Identify which cell holds the provided text, then report its [X, Y] central coordinate. 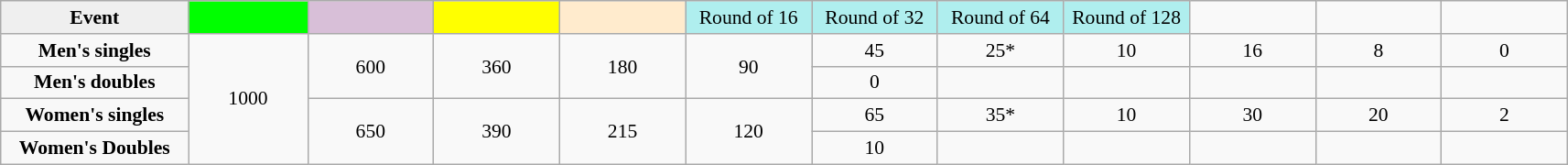
Round of 64 [1000, 17]
Round of 16 [749, 17]
30 [1252, 115]
215 [622, 132]
35* [1000, 115]
Men's doubles [95, 82]
2 [1505, 115]
25* [1000, 50]
1000 [248, 99]
Women's Doubles [95, 148]
Round of 128 [1127, 17]
600 [371, 66]
390 [497, 132]
45 [874, 50]
650 [371, 132]
8 [1379, 50]
Men's singles [95, 50]
65 [874, 115]
180 [622, 66]
20 [1379, 115]
360 [497, 66]
120 [749, 132]
16 [1252, 50]
90 [749, 66]
Women's singles [95, 115]
Round of 32 [874, 17]
Event [95, 17]
